For the text-containing cell, return its midpoint in [x, y] coordinate format. 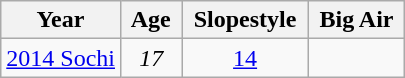
Big Air [356, 20]
Year [61, 20]
2014 Sochi [61, 58]
14 [245, 58]
Slopestyle [245, 20]
17 [151, 58]
Age [151, 20]
